Detect which cell encompasses the target text, then output its [X, Y] center coordinate. 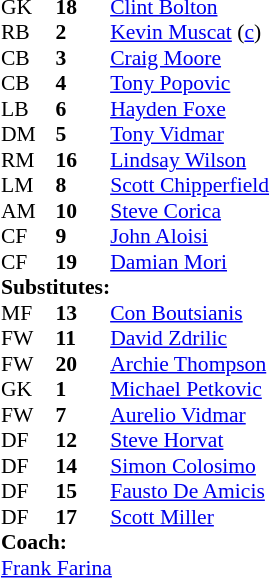
AM [28, 211]
GK [28, 389]
Steve Horvat [190, 441]
Steve Corica [190, 211]
7 [84, 415]
Craig Moore [190, 58]
10 [84, 211]
Scott Chipperfield [190, 185]
Tony Popovic [190, 83]
Michael Petkovic [190, 389]
RB [28, 33]
Damian Mori [190, 262]
Simon Colosimo [190, 466]
12 [84, 441]
11 [84, 339]
5 [84, 135]
14 [84, 466]
LM [28, 185]
Lindsay Wilson [190, 160]
9 [84, 237]
Coach: [135, 543]
Kevin Muscat (c) [190, 33]
Archie Thompson [190, 364]
Aurelio Vidmar [190, 415]
Con Boutsianis [190, 313]
19 [84, 262]
MF [28, 313]
4 [84, 83]
Tony Vidmar [190, 135]
13 [84, 313]
LB [28, 109]
Substitutes: [56, 287]
16 [84, 160]
8 [84, 185]
17 [84, 517]
1 [84, 389]
6 [84, 109]
Hayden Foxe [190, 109]
2 [84, 33]
20 [84, 364]
John Aloisi [190, 237]
RM [28, 160]
Fausto De Amicis [190, 491]
David Zdrilic [190, 339]
DM [28, 135]
3 [84, 58]
15 [84, 491]
Scott Miller [190, 517]
